Scan for the cell matching the given text and deliver its (x, y) coordinate at center. 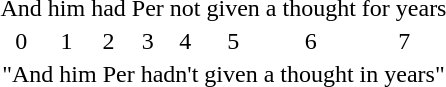
6 (310, 41)
4 (185, 41)
2 (109, 41)
1 (66, 41)
3 (148, 41)
5 (233, 41)
